Detect which cell encompasses the target text, then output its [X, Y] center coordinate. 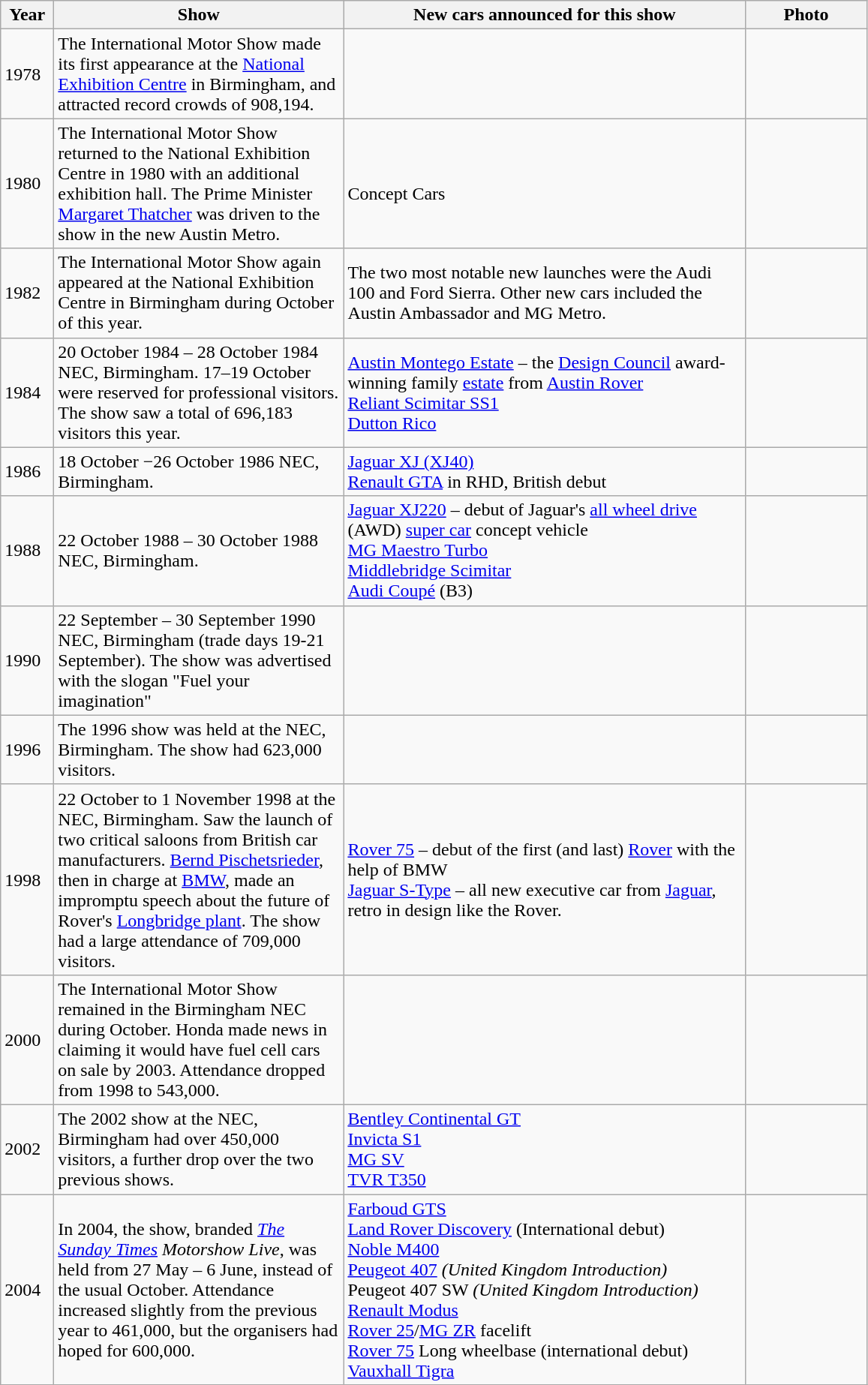
2000 [27, 1040]
Jaguar XJ220 – debut of Jaguar's all wheel drive (AWD) super car concept vehicleMG Maestro TurboMiddlebridge ScimitarAudi Coupé (B3) [545, 551]
Rover 75 – debut of the first (and last) Rover with the help of BMWJaguar S-Type – all new executive car from Jaguar, retro in design like the Rover. [545, 879]
The 1996 show was held at the NEC, Birmingham. The show had 623,000 visitors. [199, 750]
The 2002 show at the NEC, Birmingham had over 450,000 visitors, a further drop over the two previous shows. [199, 1149]
Year [27, 15]
22 October 1988 – 30 October 1988 NEC, Birmingham. [199, 551]
2004 [27, 1290]
22 September – 30 September 1990 NEC, Birmingham (trade days 19-21 September). The show was advertised with the slogan "Fuel your imagination" [199, 660]
1998 [27, 879]
New cars announced for this show [545, 15]
Bentley Continental GTInvicta S1MG SVTVR T350 [545, 1149]
2002 [27, 1149]
Jaguar XJ (XJ40)Renault GTA in RHD, British debut [545, 471]
1990 [27, 660]
1982 [27, 293]
Austin Montego Estate – the Design Council award-winning family estate from Austin RoverReliant Scimitar SS1Dutton Rico [545, 392]
Concept Cars [545, 183]
1980 [27, 183]
1988 [27, 551]
18 October −26 October 1986 NEC, Birmingham. [199, 471]
Photo [806, 15]
The two most notable new launches were the Audi 100 and Ford Sierra. Other new cars included the Austin Ambassador and MG Metro. [545, 293]
The International Motor Show made its first appearance at the National Exhibition Centre in Birmingham, and attracted record crowds of 908,194. [199, 74]
The International Motor Show again appeared at the National Exhibition Centre in Birmingham during October of this year. [199, 293]
1996 [27, 750]
1986 [27, 471]
1984 [27, 392]
Show [199, 15]
1978 [27, 74]
